Find where the given text appears and provide that cell's center as [x, y] coordinate. 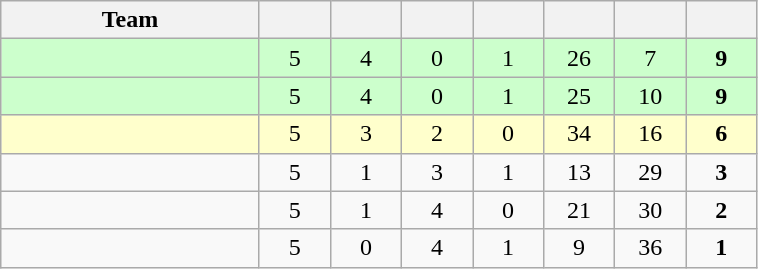
13 [580, 172]
34 [580, 134]
21 [580, 210]
Team [130, 20]
26 [580, 58]
16 [650, 134]
10 [650, 96]
6 [722, 134]
30 [650, 210]
25 [580, 96]
7 [650, 58]
29 [650, 172]
36 [650, 248]
